Determine the (x, y) coordinate at the center of the cell enclosing the given text.  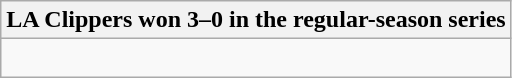
LA Clippers won 3–0 in the regular-season series (256, 20)
